Scan for the cell matching the given text and deliver its (x, y) coordinate at center. 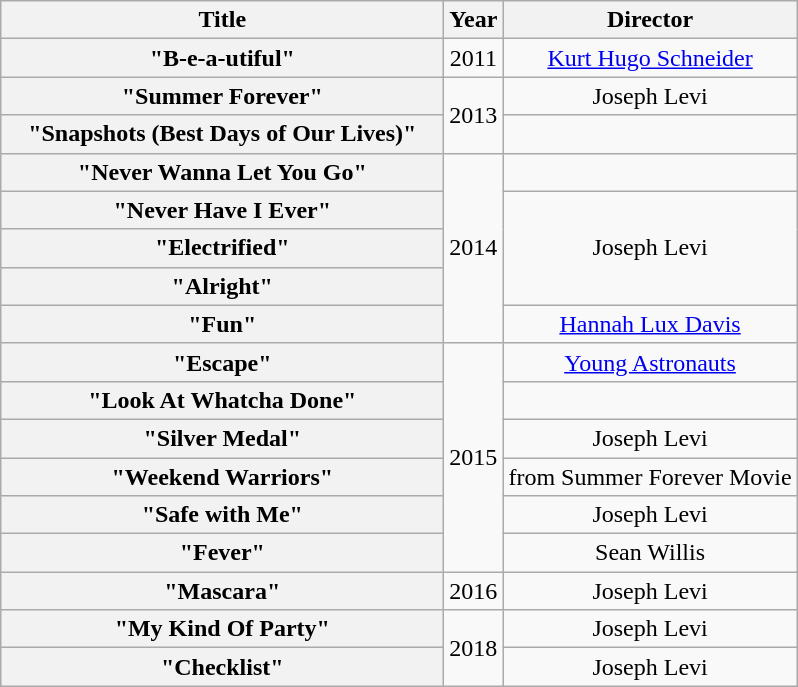
"Snapshots (Best Days of Our Lives)" (222, 134)
Hannah Lux Davis (650, 324)
"Safe with Me" (222, 515)
Year (474, 20)
"Mascara" (222, 591)
"Alright" (222, 286)
2013 (474, 115)
"B-e-a-utiful" (222, 58)
Title (222, 20)
"Weekend Warriors" (222, 477)
2016 (474, 591)
2014 (474, 248)
"Fun" (222, 324)
from Summer Forever Movie (650, 477)
Young Astronauts (650, 362)
"Look At Whatcha Done" (222, 400)
Director (650, 20)
"Silver Medal" (222, 438)
"Fever" (222, 553)
"My Kind Of Party" (222, 629)
Sean Willis (650, 553)
"Never Have I Ever" (222, 210)
"Checklist" (222, 667)
"Escape" (222, 362)
"Never Wanna Let You Go" (222, 172)
Kurt Hugo Schneider (650, 58)
2015 (474, 457)
"Electrified" (222, 248)
2011 (474, 58)
2018 (474, 648)
"Summer Forever" (222, 96)
